Return (X, Y) of the center of cell containing provided text 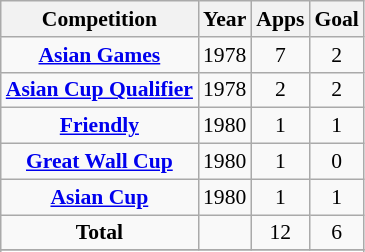
Competition (100, 19)
7 (280, 55)
Asian Games (100, 55)
0 (336, 162)
Friendly (100, 126)
Great Wall Cup (100, 162)
Asian Cup (100, 197)
Asian Cup Qualifier (100, 90)
Goal (336, 19)
6 (336, 233)
Apps (280, 19)
12 (280, 233)
Total (100, 233)
Year (224, 19)
